Detect which cell encompasses the target text, then output its [x, y] center coordinate. 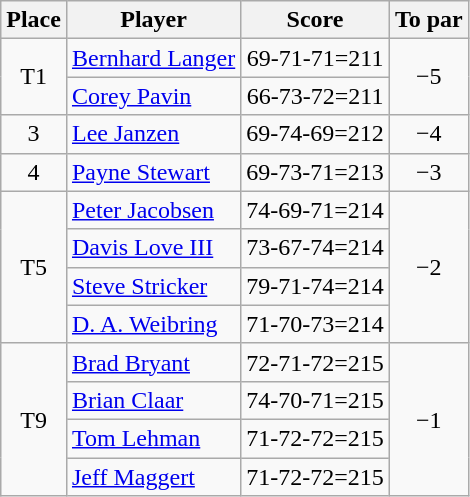
Payne Stewart [153, 172]
Bernhard Langer [153, 58]
4 [34, 172]
−1 [428, 419]
Player [153, 20]
Davis Love III [153, 248]
69-73-71=213 [316, 172]
Lee Janzen [153, 134]
3 [34, 134]
T5 [34, 267]
To par [428, 20]
Score [316, 20]
Jeff Maggert [153, 477]
D. A. Weibring [153, 324]
73-67-74=214 [316, 248]
Corey Pavin [153, 96]
T1 [34, 77]
T9 [34, 419]
−3 [428, 172]
Brian Claar [153, 400]
Steve Stricker [153, 286]
Place [34, 20]
−4 [428, 134]
71-70-73=214 [316, 324]
−2 [428, 267]
Tom Lehman [153, 438]
74-69-71=214 [316, 210]
Peter Jacobsen [153, 210]
66-73-72=211 [316, 96]
69-74-69=212 [316, 134]
Brad Bryant [153, 362]
72-71-72=215 [316, 362]
−5 [428, 77]
79-71-74=214 [316, 286]
74-70-71=215 [316, 400]
69-71-71=211 [316, 58]
